Extract the [x, y] coordinate from the center of the cell holding the provided text.  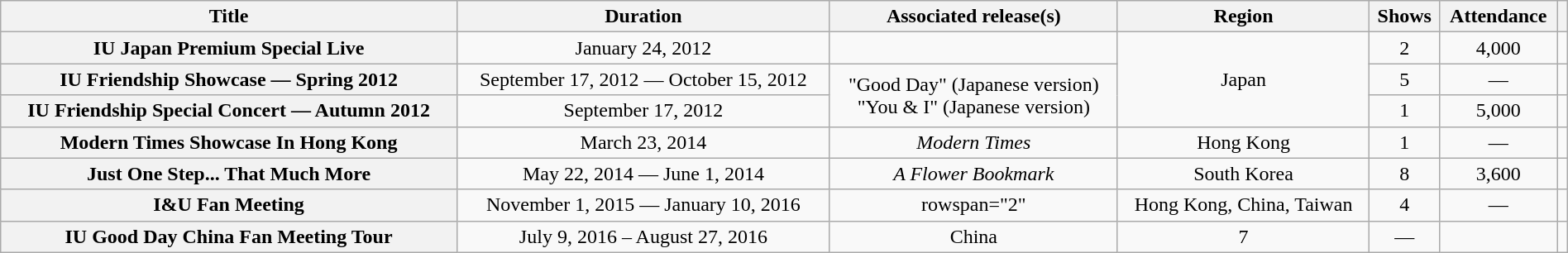
May 22, 2014 — June 1, 2014 [643, 174]
"Good Day" (Japanese version)"You & I" (Japanese version) [973, 95]
IU Friendship Showcase — Spring 2012 [229, 79]
Region [1244, 17]
July 9, 2016 – August 27, 2016 [643, 236]
Hong Kong [1244, 142]
IU Japan Premium Special Live [229, 48]
7 [1244, 236]
Shows [1404, 17]
4,000 [1499, 48]
5 [1404, 79]
March 23, 2014 [643, 142]
Duration [643, 17]
A Flower Bookmark [973, 174]
South Korea [1244, 174]
Attendance [1499, 17]
Associated release(s) [973, 17]
8 [1404, 174]
3,600 [1499, 174]
Modern Times [973, 142]
I&U Fan Meeting [229, 205]
January 24, 2012 [643, 48]
September 17, 2012 — October 15, 2012 [643, 79]
rowspan="2" [973, 205]
Japan [1244, 79]
November 1, 2015 — January 10, 2016 [643, 205]
Just One Step... That Much More [229, 174]
China [973, 236]
4 [1404, 205]
Title [229, 17]
IU Friendship Special Concert — Autumn 2012 [229, 111]
September 17, 2012 [643, 111]
2 [1404, 48]
Hong Kong, China, Taiwan [1244, 205]
5,000 [1499, 111]
IU Good Day China Fan Meeting Tour [229, 236]
Modern Times Showcase In Hong Kong [229, 142]
